For the text-containing cell, return its midpoint in [X, Y] coordinate format. 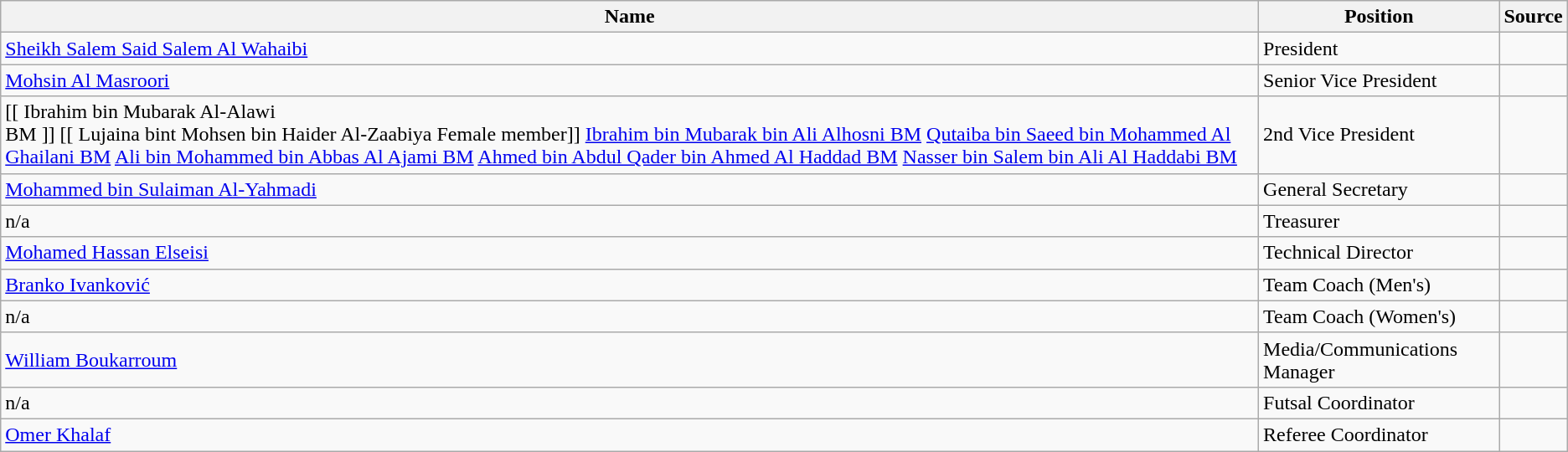
Team Coach (Women's) [1379, 316]
Futsal Coordinator [1379, 403]
Media/Communications Manager [1379, 360]
Mohamed Hassan Elseisi [630, 253]
Technical Director [1379, 253]
Source [1533, 17]
General Secretary [1379, 189]
Position [1379, 17]
President [1379, 49]
Senior Vice President [1379, 80]
Branko Ivanković [630, 285]
Referee Coordinator [1379, 434]
2nd Vice President [1379, 135]
Sheikh Salem Said Salem Al Wahaibi [630, 49]
William Boukarroum [630, 360]
Omer Khalaf [630, 434]
Treasurer [1379, 221]
Team Coach (Men's) [1379, 285]
Name [630, 17]
Mohammed bin Sulaiman Al-Yahmadi [630, 189]
Mohsin Al Masroori [630, 80]
